Determine the [X, Y] coordinate at the center of the cell enclosing the given text.  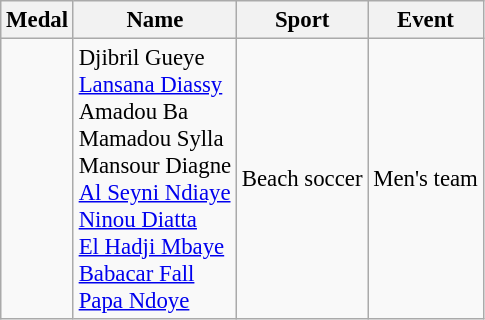
Medal [38, 20]
Men's team [426, 180]
Sport [302, 20]
Event [426, 20]
Name [154, 20]
Beach soccer [302, 180]
Djibril GueyeLansana DiassyAmadou BaMamadou SyllaMansour DiagneAl Seyni NdiayeNinou DiattaEl Hadji MbayeBabacar FallPapa Ndoye [154, 180]
